Search for the cell housing the specified text and yield its [X, Y] center coordinate. 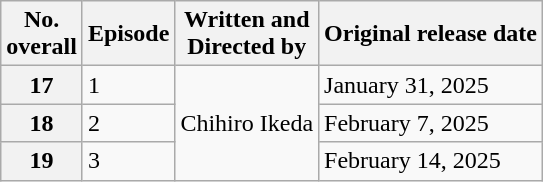
February 14, 2025 [431, 161]
3 [128, 161]
No.overall [42, 34]
February 7, 2025 [431, 123]
Chihiro Ikeda [247, 123]
17 [42, 85]
19 [42, 161]
January 31, 2025 [431, 85]
Episode [128, 34]
Original release date [431, 34]
1 [128, 85]
2 [128, 123]
Written andDirected by [247, 34]
18 [42, 123]
